Pinpoint the cell where the given text exists, returning its (x, y) midpoint coordinate. 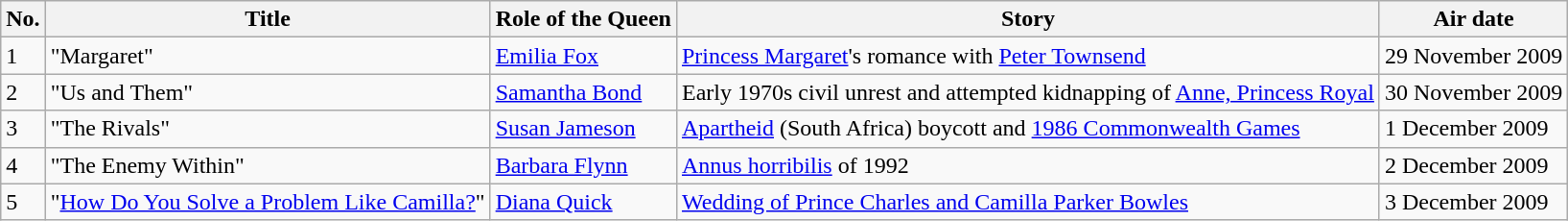
4 (23, 165)
Role of the Queen (583, 19)
Wedding of Prince Charles and Camilla Parker Bowles (1028, 202)
"Margaret" (268, 56)
29 November 2009 (1473, 56)
30 November 2009 (1473, 92)
Title (268, 19)
Apartheid (South Africa) boycott and 1986 Commonwealth Games (1028, 129)
Barbara Flynn (583, 165)
Susan Jameson (583, 129)
Early 1970s civil unrest and attempted kidnapping of Anne, Princess Royal (1028, 92)
Samantha Bond (583, 92)
Air date (1473, 19)
1 December 2009 (1473, 129)
Story (1028, 19)
5 (23, 202)
3 December 2009 (1473, 202)
1 (23, 56)
"The Enemy Within" (268, 165)
"Us and Them" (268, 92)
"The Rivals" (268, 129)
3 (23, 129)
2 December 2009 (1473, 165)
2 (23, 92)
Diana Quick (583, 202)
Princess Margaret's romance with Peter Townsend (1028, 56)
Annus horribilis of 1992 (1028, 165)
No. (23, 19)
Emilia Fox (583, 56)
"How Do You Solve a Problem Like Camilla?" (268, 202)
